Detect which cell encompasses the target text, then output its (x, y) center coordinate. 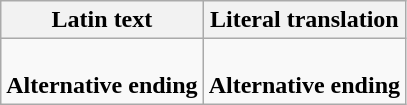
Latin text (102, 20)
Literal translation (304, 20)
